Search for the cell housing the specified text and yield its (X, Y) center coordinate. 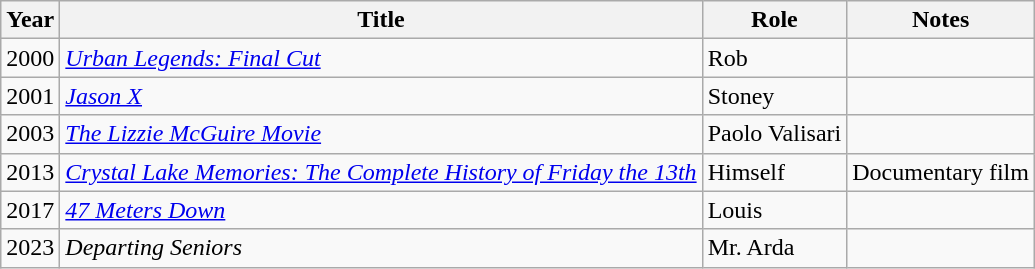
Year (30, 20)
2017 (30, 210)
Title (381, 20)
2001 (30, 96)
2023 (30, 248)
2013 (30, 172)
Documentary film (941, 172)
Mr. Arda (774, 248)
Crystal Lake Memories: The Complete History of Friday the 13th (381, 172)
Rob (774, 58)
Role (774, 20)
2000 (30, 58)
Notes (941, 20)
Departing Seniors (381, 248)
Louis (774, 210)
Urban Legends: Final Cut (381, 58)
Himself (774, 172)
The Lizzie McGuire Movie (381, 134)
Stoney (774, 96)
Jason X (381, 96)
47 Meters Down (381, 210)
2003 (30, 134)
Paolo Valisari (774, 134)
